Capture the cell that displays the provided text and extract its (x, y) central coordinate. 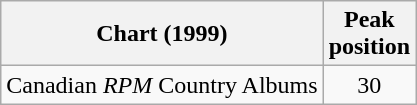
Chart (1999) (162, 34)
Canadian RPM Country Albums (162, 85)
30 (369, 85)
Peakposition (369, 34)
